For the text-containing cell, return its midpoint in [X, Y] coordinate format. 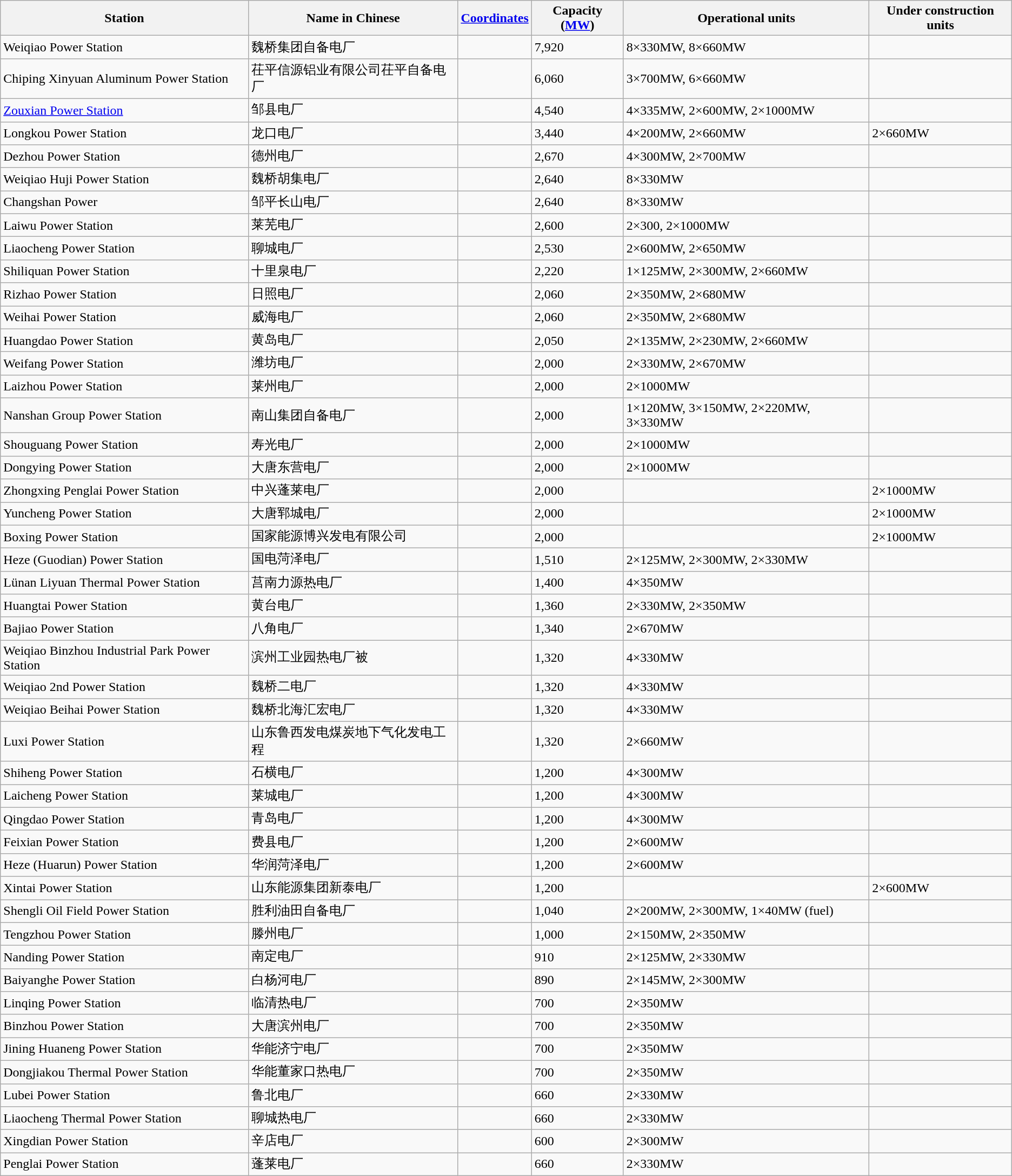
2,600 [577, 225]
Huangdao Power Station [124, 341]
国电菏泽电厂 [353, 560]
7,920 [577, 48]
Station [124, 18]
Changshan Power [124, 202]
2×330MW, 2×670MW [746, 363]
8×330MW, 8×660MW [746, 48]
1,400 [577, 583]
1×120MW, 3×150MW, 2×220MW, 3×330MW [746, 415]
Chiping Xinyuan Aluminum Power Station [124, 78]
Tengzhou Power Station [124, 934]
滕州电厂 [353, 934]
华润菏泽电厂 [353, 865]
Linqing Power Station [124, 1004]
白杨河电厂 [353, 980]
Nanding Power Station [124, 957]
Boxing Power Station [124, 536]
2×330MW, 2×350MW [746, 606]
Shiliquan Power Station [124, 271]
费县电厂 [353, 842]
2×135MW, 2×230MW, 2×660MW [746, 341]
蓬莱电厂 [353, 1165]
600 [577, 1141]
中兴蓬莱电厂 [353, 491]
Capacity (MW) [577, 18]
Feixian Power Station [124, 842]
Heze (Huarun) Power Station [124, 865]
Qingdao Power Station [124, 819]
山东鲁西发电煤炭地下气化发电工程 [353, 741]
1,340 [577, 628]
2×200MW, 2×300MW, 1×40MW (fuel) [746, 912]
十里泉电厂 [353, 271]
Coordinates [495, 18]
2×300MW [746, 1141]
魏桥北海汇宏电厂 [353, 710]
4×300MW, 2×700MW [746, 157]
Dongying Power Station [124, 467]
莱州电厂 [353, 386]
德州电厂 [353, 157]
Luxi Power Station [124, 741]
华能董家口热电厂 [353, 1072]
Zhongxing Penglai Power Station [124, 491]
魏桥集团自备电厂 [353, 48]
莒南力源热电厂 [353, 583]
鲁北电厂 [353, 1095]
大唐郓城电厂 [353, 514]
6,060 [577, 78]
Name in Chinese [353, 18]
潍坊电厂 [353, 363]
Bajiao Power Station [124, 628]
茌平信源铝业有限公司茌平自备电厂 [353, 78]
临清热电厂 [353, 1004]
Liaocheng Thermal Power Station [124, 1118]
大唐滨州电厂 [353, 1026]
Laicheng Power Station [124, 796]
3×700MW, 6×660MW [746, 78]
Zouxian Power Station [124, 110]
2×125MW, 2×330MW [746, 957]
莱芜电厂 [353, 225]
Nanshan Group Power Station [124, 415]
南定电厂 [353, 957]
Weifang Power Station [124, 363]
Heze (Guodian) Power Station [124, 560]
黄岛电厂 [353, 341]
2×600MW, 2×650MW [746, 249]
日照电厂 [353, 294]
Jining Huaneng Power Station [124, 1049]
聊城电厂 [353, 249]
Yuncheng Power Station [124, 514]
胜利油田自备电厂 [353, 912]
华能济宁电厂 [353, 1049]
Lünan Liyuan Thermal Power Station [124, 583]
Laizhou Power Station [124, 386]
1,040 [577, 912]
Lubei Power Station [124, 1095]
Weiqiao Beihai Power Station [124, 710]
黄台电厂 [353, 606]
Shiheng Power Station [124, 773]
1,360 [577, 606]
Laiwu Power Station [124, 225]
莱城电厂 [353, 796]
Dongjiakou Thermal Power Station [124, 1072]
4×335MW, 2×600MW, 2×1000MW [746, 110]
Rizhao Power Station [124, 294]
山东能源集团新泰电厂 [353, 888]
1,510 [577, 560]
2×125MW, 2×300MW, 2×330MW [746, 560]
Longkou Power Station [124, 133]
Weiqiao 2nd Power Station [124, 687]
大唐东营电厂 [353, 467]
Weiqiao Huji Power Station [124, 180]
寿光电厂 [353, 444]
1×125MW, 2×300MW, 2×660MW [746, 271]
八角电厂 [353, 628]
2,670 [577, 157]
4×200MW, 2×660MW [746, 133]
2,220 [577, 271]
魏桥二电厂 [353, 687]
2,530 [577, 249]
910 [577, 957]
Xingdian Power Station [124, 1141]
Penglai Power Station [124, 1165]
Operational units [746, 18]
辛店电厂 [353, 1141]
2×145MW, 2×300MW [746, 980]
南山集团自备电厂 [353, 415]
Liaocheng Power Station [124, 249]
1,000 [577, 934]
Shouguang Power Station [124, 444]
国家能源博兴发电有限公司 [353, 536]
Under construction units [941, 18]
Dezhou Power Station [124, 157]
Weihai Power Station [124, 318]
Xintai Power Station [124, 888]
4,540 [577, 110]
Shengli Oil Field Power Station [124, 912]
2×670MW [746, 628]
龙口电厂 [353, 133]
Binzhou Power Station [124, 1026]
威海电厂 [353, 318]
890 [577, 980]
2,050 [577, 341]
3,440 [577, 133]
邹平长山电厂 [353, 202]
Baiyanghe Power Station [124, 980]
2×300, 2×1000MW [746, 225]
邹县电厂 [353, 110]
Weiqiao Power Station [124, 48]
4×350MW [746, 583]
Huangtai Power Station [124, 606]
Weiqiao Binzhou Industrial Park Power Station [124, 657]
石横电厂 [353, 773]
青岛电厂 [353, 819]
魏桥胡集电厂 [353, 180]
2×150MW, 2×350MW [746, 934]
滨州工业园热电厂被 [353, 657]
聊城热电厂 [353, 1118]
